Pinpoint the cell where the given text exists, returning its [X, Y] midpoint coordinate. 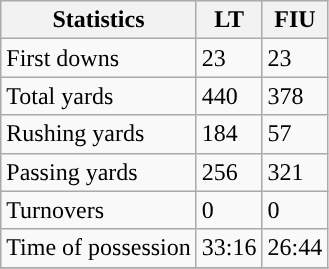
57 [295, 134]
Turnovers [99, 210]
26:44 [295, 248]
FIU [295, 20]
Time of possession [99, 248]
256 [229, 172]
Total yards [99, 96]
Passing yards [99, 172]
440 [229, 96]
378 [295, 96]
LT [229, 20]
33:16 [229, 248]
Rushing yards [99, 134]
184 [229, 134]
Statistics [99, 20]
321 [295, 172]
First downs [99, 58]
